From the cell containing the given text, extract its center point as [X, Y] coordinate. 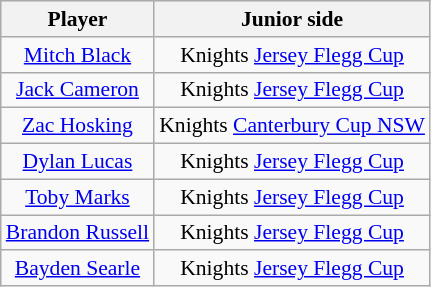
Junior side [292, 19]
Zac Hosking [78, 126]
Player [78, 19]
Jack Cameron [78, 90]
Mitch Black [78, 55]
Dylan Lucas [78, 162]
Knights Canterbury Cup NSW [292, 126]
Bayden Searle [78, 269]
Brandon Russell [78, 233]
Toby Marks [78, 197]
